From the cell containing the given text, extract its center point as [X, Y] coordinate. 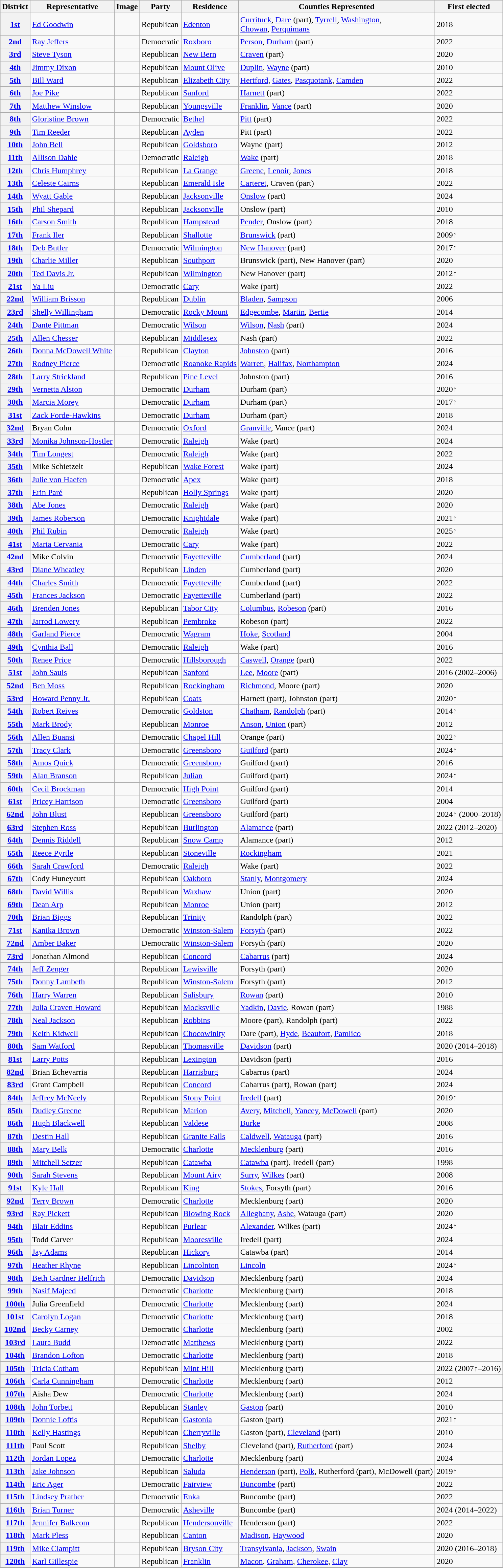
Orange (part) [337, 737]
Gaston (part), Cleveland (part) [337, 1433]
38th [15, 505]
1988 [469, 1008]
Stoneville [210, 853]
Karl Gillespie [72, 1561]
14th [15, 196]
117th [15, 1523]
John Blust [72, 814]
First elected [469, 7]
Alan Branson [72, 776]
Brunswick (part), New Hanover (part) [337, 261]
Roanoke Rapids [210, 363]
Dare (part), Hyde, Beaufort, Pamlico [337, 1033]
3rd [15, 54]
26th [15, 351]
Phil Shepard [72, 209]
Mary Belk [72, 1149]
Residence [210, 7]
81st [15, 1059]
Valdese [210, 1123]
Blair Eddins [72, 1227]
Trinity [210, 917]
Anson, Union (part) [337, 724]
Counties Represented [337, 7]
4th [15, 67]
Henderson (part), Polk, Rutherford (part), McDowell (part) [337, 1471]
93rd [15, 1214]
Lincolnton [210, 1265]
John Torbett [72, 1407]
Kyle Hall [72, 1188]
91st [15, 1188]
Wagram [210, 634]
76th [15, 994]
2022↑ [469, 737]
25th [15, 338]
Canton [210, 1536]
Mooresville [210, 1239]
Maria Cervania [72, 544]
Lee, Moore (part) [337, 673]
Sarah Stevens [72, 1175]
33rd [15, 441]
85th [15, 1111]
98th [15, 1278]
Vernetta Alston [72, 389]
Bryson City [210, 1548]
Cabarrus (part), Rowan (part) [337, 1085]
Granville, Vance (part) [337, 428]
Julian [210, 776]
Frances Jackson [72, 596]
87th [15, 1136]
2024↑ (2000–2018) [469, 814]
116th [15, 1510]
Richmond, Moore (part) [337, 686]
Kanika Brown [72, 930]
50th [15, 660]
61st [15, 802]
Hendersonville [210, 1523]
48th [15, 634]
La Grange [210, 170]
20th [15, 273]
Brenden Jones [72, 608]
Jeff Zenger [72, 969]
1st [15, 24]
Neal Jackson [72, 1021]
Allen Chesser [72, 338]
Dante Pittman [72, 325]
Mitchell Setzer [72, 1162]
Mint Hill [210, 1368]
Catawba [210, 1162]
Tracy Clark [72, 750]
46th [15, 608]
Thomasville [210, 1046]
Avery, Mitchell, Yancey, McDowell (part) [337, 1111]
Lexington [210, 1059]
Surry, Wilkes (part) [337, 1175]
Stanly, Montgomery [337, 879]
Donnie Loftis [72, 1420]
Granite Falls [210, 1136]
Snow Camp [210, 840]
31st [15, 415]
Beth Gardner Helfrich [72, 1278]
Hickory [210, 1252]
2024 (2014–2022) [469, 1510]
Blowing Rock [210, 1214]
Frank Iler [72, 235]
Lindsey Prather [72, 1497]
18th [15, 248]
86th [15, 1123]
22nd [15, 299]
Cleveland (part), Rutherford (part) [337, 1446]
Marcia Morey [72, 402]
Kelly Hastings [72, 1433]
Representative [72, 7]
Lewisville [210, 969]
John Sauls [72, 673]
30th [15, 402]
56th [15, 737]
43rd [15, 569]
Middlesex [210, 338]
19th [15, 261]
2014↑ [469, 711]
Pine Level [210, 377]
Harry Warren [72, 994]
Chatham, Randolph (part) [337, 711]
Dennis Riddell [72, 840]
Stokes, Forsyth (part) [337, 1188]
Dean Arp [72, 904]
Garland Pierce [72, 634]
2020 (2016–2018) [469, 1548]
106th [15, 1381]
Tim Reeder [72, 132]
Craven (part) [337, 54]
Gastonia [210, 1420]
Stanley [210, 1407]
Renee Price [72, 660]
Dudley Greene [72, 1111]
Robert Reives [72, 711]
Phil Rubin [72, 531]
Wilson, Nash (part) [337, 325]
Todd Carver [72, 1239]
16th [15, 222]
District [15, 7]
Nasif Majeed [72, 1291]
Larry Potts [72, 1059]
8th [15, 119]
Apex [210, 479]
Emerald Isle [210, 183]
Oakboro [210, 879]
Burke [337, 1123]
55th [15, 724]
12th [15, 170]
Rodney Pierce [72, 363]
Carson Smith [72, 222]
Edenton [210, 24]
2nd [15, 42]
Cody Huneycutt [72, 879]
Coats [210, 698]
Ayden [210, 132]
99th [15, 1291]
Tim Longest [72, 454]
79th [15, 1033]
Gloristine Brown [72, 119]
Rocky Mount [210, 312]
101st [15, 1317]
Donny Lambeth [72, 982]
Shelly Willingham [72, 312]
Greene, Lenoir, Jones [337, 170]
42nd [15, 557]
35th [15, 467]
Tricia Cotham [72, 1368]
Celeste Cairns [72, 183]
2025↑ [469, 531]
Madison, Haywood [337, 1536]
40th [15, 531]
Caswell, Orange (part) [337, 660]
Henderson (part) [337, 1523]
Carolyn Logan [72, 1317]
Harrisburg [210, 1072]
Charles Smith [72, 582]
68th [15, 892]
47th [15, 621]
Catawba (part), Iredell (part) [337, 1162]
Columbus, Robeson (part) [337, 608]
Clayton [210, 351]
Goldsboro [210, 144]
64th [15, 840]
Becky Carney [72, 1329]
Larry Strickland [72, 377]
Jake Johnson [72, 1471]
39th [15, 518]
Lincoln [337, 1265]
Harnett (part), Johnston (part) [337, 698]
89th [15, 1162]
49th [15, 647]
Rowan (part) [337, 994]
Julie von Haefen [72, 479]
High Point [210, 789]
Jordan Lopez [72, 1458]
Mark Brody [72, 724]
21st [15, 286]
Duplin, Wayne (part) [337, 67]
96th [15, 1252]
Brandon Lofton [72, 1355]
77th [15, 1008]
Robeson (part) [337, 621]
Ya Liu [72, 286]
Hillsborough [210, 660]
Waxhaw [210, 892]
Heather Rhyne [72, 1265]
Franklin [210, 1561]
9th [15, 132]
Sarah Crawford [72, 866]
Jennifer Balkcom [72, 1523]
52nd [15, 686]
5th [15, 80]
Brunswick (part) [337, 235]
2016 (2002–2006) [469, 673]
112th [15, 1458]
29th [15, 389]
114th [15, 1484]
Erin Paré [72, 492]
Ben Moss [72, 686]
New Bern [210, 54]
Alexander, Wilkes (part) [337, 1227]
Donna McDowell White [72, 351]
27th [15, 363]
Pender, Onslow (part) [337, 222]
103rd [15, 1342]
Burlington [210, 827]
2021 [469, 853]
74th [15, 969]
2012↑ [469, 273]
Mike Clampitt [72, 1548]
Reece Pyrtle [72, 853]
53rd [15, 698]
David Willis [72, 892]
Jonathan Almond [72, 956]
7th [15, 106]
James Roberson [72, 518]
94th [15, 1227]
Hertford, Gates, Pasquotank, Camden [337, 80]
Purlear [210, 1227]
65th [15, 853]
59th [15, 776]
119th [15, 1548]
Franklin, Vance (part) [337, 106]
Cynthia Ball [72, 647]
Aisha Dew [72, 1394]
100th [15, 1304]
Bryan Cohn [72, 428]
66th [15, 866]
109th [15, 1420]
45th [15, 596]
104th [15, 1355]
78th [15, 1021]
Mike Schietzelt [72, 467]
Jarrod Lowery [72, 621]
102nd [15, 1329]
37th [15, 492]
Ted Davis Jr. [72, 273]
Hoke, Scotland [337, 634]
11th [15, 157]
111th [15, 1446]
70th [15, 917]
John Bell [72, 144]
71st [15, 930]
95th [15, 1239]
Youngsville [210, 106]
13th [15, 183]
Davidson [210, 1278]
Tabor City [210, 608]
6th [15, 93]
2002 [469, 1329]
Harnett (part) [337, 93]
Brian Turner [72, 1510]
118th [15, 1536]
Randolph (part) [337, 917]
28th [15, 377]
Keith Kidwell [72, 1033]
Abe Jones [72, 505]
110th [15, 1433]
2020 (2014–2018) [469, 1046]
32nd [15, 428]
Robbins [210, 1021]
Ray Jeffers [72, 42]
Image [127, 7]
Howard Penny Jr. [72, 698]
Cecil Brockman [72, 789]
Wyatt Gable [72, 196]
Allison Dahle [72, 157]
Edgecombe, Martin, Bertie [337, 312]
Salisbury [210, 994]
Zack Forde-Hawkins [72, 415]
Paul Scott [72, 1446]
Deb Butler [72, 248]
William Brisson [72, 299]
1998 [469, 1162]
69th [15, 904]
Amber Baker [72, 943]
Ed Goodwin [72, 24]
Transylvania, Jackson, Swain [337, 1548]
Holly Springs [210, 492]
Hampstead [210, 222]
15th [15, 209]
54th [15, 711]
Linden [210, 569]
Charlie Miller [72, 261]
Laura Budd [72, 1342]
92nd [15, 1201]
75th [15, 982]
Chris Humphrey [72, 170]
34th [15, 454]
73rd [15, 956]
Currituck, Dare (part), Tyrrell, Washington,Chowan, Perquimans [337, 24]
Carteret, Craven (part) [337, 183]
23rd [15, 312]
Steve Tyson [72, 54]
Chapel Hill [210, 737]
113th [15, 1471]
Bethel [210, 119]
Monika Johnson-Hostler [72, 441]
62nd [15, 814]
Bladen, Sampson [337, 299]
Shallotte [210, 235]
Jeffrey McNeely [72, 1098]
Jay Adams [72, 1252]
Wayne (part) [337, 144]
Yadkin, Davie, Rowan (part) [337, 1008]
Diane Wheatley [72, 569]
97th [15, 1265]
120th [15, 1561]
44th [15, 582]
Dublin [210, 299]
2006 [469, 299]
Warren, Halifax, Northampton [337, 363]
Marion [210, 1111]
Julia Craven Howard [72, 1008]
Mike Colvin [72, 557]
Caldwell, Watauga (part) [337, 1136]
83rd [15, 1085]
Goldston [210, 711]
Ray Pickett [72, 1214]
10th [15, 144]
Matthews [210, 1342]
Stephen Ross [72, 827]
Amos Quick [72, 763]
67th [15, 879]
2022 (2012–2020) [469, 827]
Joe Pike [72, 93]
Mount Airy [210, 1175]
Mount Olive [210, 67]
80th [15, 1046]
Hugh Blackwell [72, 1123]
72nd [15, 943]
Party [160, 7]
Shelby [210, 1446]
Southport [210, 261]
57th [15, 750]
Bill Ward [72, 80]
Julia Greenfield [72, 1304]
2009↑ [469, 235]
17th [15, 235]
Nash (part) [337, 338]
Matthew Winslow [72, 106]
105th [15, 1368]
Terry Brown [72, 1201]
Person, Durham (part) [337, 42]
King [210, 1188]
Brian Biggs [72, 917]
88th [15, 1149]
Fairview [210, 1484]
Saluda [210, 1471]
Enka [210, 1497]
Macon, Graham, Cherokee, Clay [337, 1561]
Sam Watford [72, 1046]
107th [15, 1394]
Eric Ager [72, 1484]
Alleghany, Ashe, Watauga (part) [337, 1214]
Grant Campbell [72, 1085]
82nd [15, 1072]
60th [15, 789]
Roxboro [210, 42]
Elizabeth City [210, 80]
Pembroke [210, 621]
58th [15, 763]
Asheville [210, 1510]
63rd [15, 827]
Allen Buansi [72, 737]
84th [15, 1098]
Oxford [210, 428]
Cherryville [210, 1433]
Jimmy Dixon [72, 67]
Carla Cunningham [72, 1381]
Wilson [210, 325]
Moore (part), Randolph (part) [337, 1021]
Wake Forest [210, 467]
2022 (2007↑–2016) [469, 1368]
Stony Point [210, 1098]
Pricey Harrison [72, 802]
41st [15, 544]
Knightdale [210, 518]
24th [15, 325]
51st [15, 673]
Catawba (part) [337, 1252]
Brian Echevarria [72, 1072]
108th [15, 1407]
Mark Pless [72, 1536]
36th [15, 479]
115th [15, 1497]
90th [15, 1175]
Mocksville [210, 1008]
Chocowinity [210, 1033]
Destin Hall [72, 1136]
